Identify which cell holds the provided text, then report its (x, y) central coordinate. 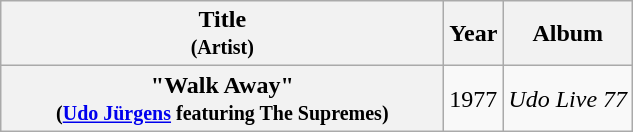
"Walk Away" (Udo Jürgens featuring The Supremes) (222, 98)
Udo Live 77 (568, 98)
1977 (474, 98)
Title(Artist) (222, 34)
Album (568, 34)
Year (474, 34)
